Return the [X, Y] coordinate for the center point of the cell that contains the specified text.  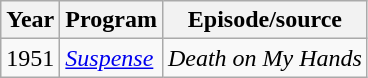
Episode/source [264, 20]
1951 [30, 58]
Year [30, 20]
Death on My Hands [264, 58]
Suspense [112, 58]
Program [112, 20]
